Locate the cell with the specified text and output its [x, y] center coordinate. 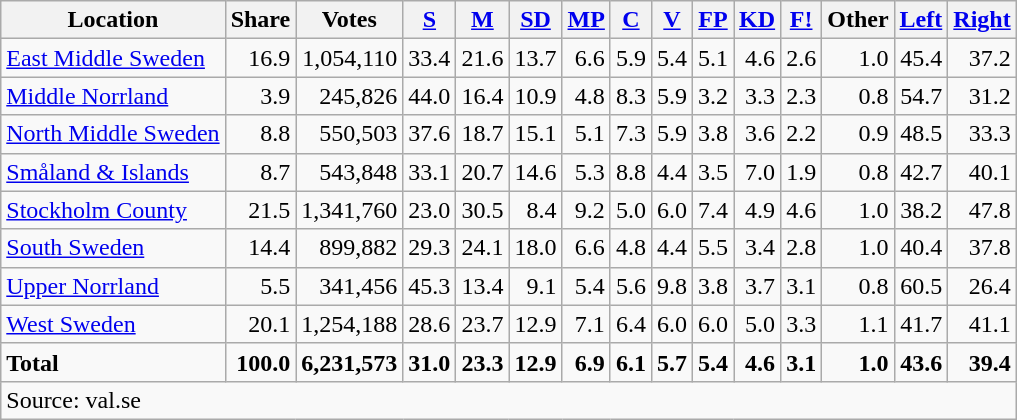
18.0 [536, 248]
7.0 [758, 172]
48.5 [921, 134]
Stockholm County [113, 210]
37.2 [982, 58]
SD [536, 20]
West Sweden [113, 324]
Other [858, 20]
16.4 [482, 96]
2.3 [802, 96]
550,503 [350, 134]
6.9 [586, 362]
40.4 [921, 248]
South Sweden [113, 248]
28.6 [430, 324]
21.5 [260, 210]
Total [113, 362]
8.4 [536, 210]
45.4 [921, 58]
38.2 [921, 210]
54.7 [921, 96]
7.3 [630, 134]
47.8 [982, 210]
41.1 [982, 324]
8.3 [630, 96]
10.9 [536, 96]
543,848 [350, 172]
13.7 [536, 58]
Upper Norrland [113, 286]
3.6 [758, 134]
37.6 [430, 134]
7.1 [586, 324]
16.9 [260, 58]
44.0 [430, 96]
3.9 [260, 96]
33.1 [430, 172]
100.0 [260, 362]
4.9 [758, 210]
East Middle Sweden [113, 58]
6.4 [630, 324]
23.7 [482, 324]
14.6 [536, 172]
43.6 [921, 362]
6.1 [630, 362]
8.7 [260, 172]
KD [758, 20]
18.7 [482, 134]
31.2 [982, 96]
26.4 [982, 286]
33.3 [982, 134]
3.4 [758, 248]
29.3 [430, 248]
2.2 [802, 134]
37.8 [982, 248]
9.2 [586, 210]
40.1 [982, 172]
14.4 [260, 248]
20.7 [482, 172]
341,456 [350, 286]
M [482, 20]
20.1 [260, 324]
1,054,110 [350, 58]
24.1 [482, 248]
9.8 [672, 286]
Votes [350, 20]
MP [586, 20]
Middle Norrland [113, 96]
0.9 [858, 134]
42.7 [921, 172]
Source: val.se [508, 400]
41.7 [921, 324]
S [430, 20]
1,254,188 [350, 324]
Location [113, 20]
1.1 [858, 324]
Left [921, 20]
2.6 [802, 58]
2.8 [802, 248]
3.7 [758, 286]
21.6 [482, 58]
6,231,573 [350, 362]
23.3 [482, 362]
23.0 [430, 210]
V [672, 20]
13.4 [482, 286]
15.1 [536, 134]
Share [260, 20]
7.4 [714, 210]
Right [982, 20]
5.3 [586, 172]
30.5 [482, 210]
3.2 [714, 96]
3.5 [714, 172]
31.0 [430, 362]
C [630, 20]
North Middle Sweden [113, 134]
39.4 [982, 362]
33.4 [430, 58]
F! [802, 20]
5.7 [672, 362]
60.5 [921, 286]
Småland & Islands [113, 172]
245,826 [350, 96]
45.3 [430, 286]
9.1 [536, 286]
1.9 [802, 172]
FP [714, 20]
899,882 [350, 248]
5.6 [630, 286]
1,341,760 [350, 210]
